Output the (X, Y) coordinate of the center of the cell containing the given text.  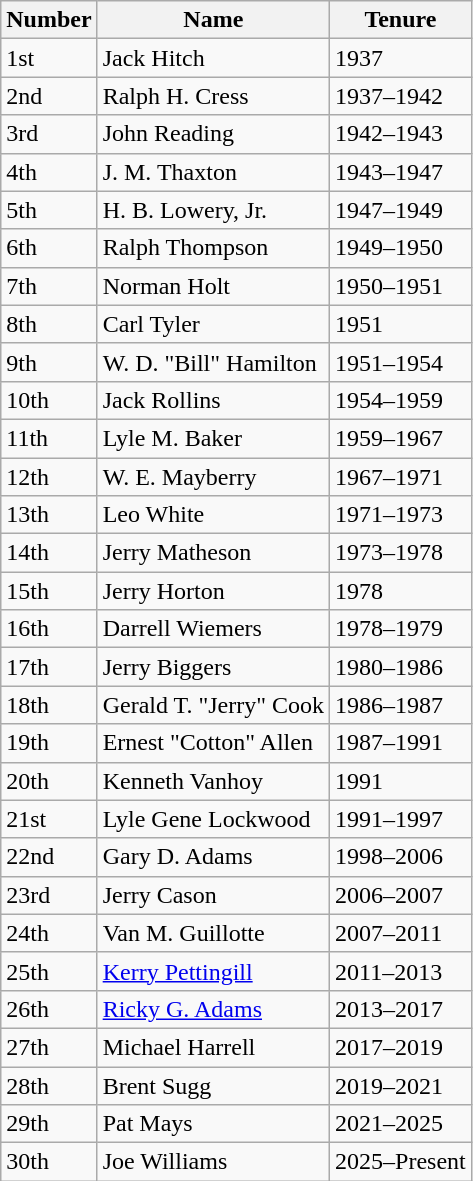
Kenneth Vanhoy (213, 781)
5th (49, 210)
7th (49, 286)
1980–1986 (401, 667)
1937–1942 (401, 96)
Jerry Horton (213, 591)
1978 (401, 591)
1991–1997 (401, 819)
Michael Harrell (213, 1047)
Carl Tyler (213, 324)
Pat Mays (213, 1124)
Darrell Wiemers (213, 629)
1947–1949 (401, 210)
1986–1987 (401, 705)
1950–1951 (401, 286)
11th (49, 438)
23rd (49, 895)
H. B. Lowery, Jr. (213, 210)
Kerry Pettingill (213, 971)
Number (49, 20)
W. D. "Bill" Hamilton (213, 362)
Jack Hitch (213, 58)
13th (49, 515)
24th (49, 933)
Joe Williams (213, 1162)
Ernest "Cotton" Allen (213, 743)
4th (49, 172)
19th (49, 743)
1949–1950 (401, 248)
9th (49, 362)
14th (49, 553)
Gary D. Adams (213, 857)
18th (49, 705)
Gerald T. "Jerry" Cook (213, 705)
28th (49, 1085)
1991 (401, 781)
25th (49, 971)
1973–1978 (401, 553)
1st (49, 58)
2011–2013 (401, 971)
W. E. Mayberry (213, 477)
22nd (49, 857)
2025–Present (401, 1162)
Brent Sugg (213, 1085)
3rd (49, 134)
2017–2019 (401, 1047)
10th (49, 400)
2021–2025 (401, 1124)
2006–2007 (401, 895)
26th (49, 1009)
17th (49, 667)
2nd (49, 96)
1942–1943 (401, 134)
29th (49, 1124)
Jerry Biggers (213, 667)
Leo White (213, 515)
Lyle M. Baker (213, 438)
27th (49, 1047)
Lyle Gene Lockwood (213, 819)
8th (49, 324)
1954–1959 (401, 400)
1987–1991 (401, 743)
30th (49, 1162)
Jerry Matheson (213, 553)
Jack Rollins (213, 400)
2007–2011 (401, 933)
Ralph Thompson (213, 248)
Van M. Guillotte (213, 933)
Ricky G. Adams (213, 1009)
Tenure (401, 20)
1959–1967 (401, 438)
1951–1954 (401, 362)
Name (213, 20)
J. M. Thaxton (213, 172)
1967–1971 (401, 477)
20th (49, 781)
John Reading (213, 134)
1943–1947 (401, 172)
1998–2006 (401, 857)
12th (49, 477)
Ralph H. Cress (213, 96)
Norman Holt (213, 286)
2019–2021 (401, 1085)
16th (49, 629)
1978–1979 (401, 629)
21st (49, 819)
1937 (401, 58)
Jerry Cason (213, 895)
1951 (401, 324)
6th (49, 248)
1971–1973 (401, 515)
2013–2017 (401, 1009)
15th (49, 591)
